Provide the [x, y] coordinate of the cell's center where the given text is located.  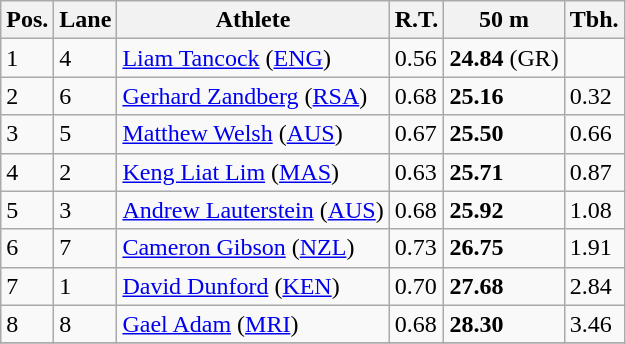
Pos. [28, 20]
Lane [86, 20]
25.92 [504, 210]
0.32 [594, 96]
Cameron Gibson (NZL) [253, 248]
3.46 [594, 324]
0.87 [594, 172]
Keng Liat Lim (MAS) [253, 172]
0.66 [594, 134]
Liam Tancock (ENG) [253, 58]
0.63 [416, 172]
Gerhard Zandberg (RSA) [253, 96]
1.08 [594, 210]
R.T. [416, 20]
Gael Adam (MRI) [253, 324]
25.71 [504, 172]
27.68 [504, 286]
28.30 [504, 324]
Athlete [253, 20]
2.84 [594, 286]
Tbh. [594, 20]
David Dunford (KEN) [253, 286]
25.50 [504, 134]
0.70 [416, 286]
0.56 [416, 58]
26.75 [504, 248]
0.67 [416, 134]
1.91 [594, 248]
0.73 [416, 248]
Andrew Lauterstein (AUS) [253, 210]
Matthew Welsh (AUS) [253, 134]
24.84 (GR) [504, 58]
50 m [504, 20]
25.16 [504, 96]
